Provide the (X, Y) coordinate of the cell's center where the given text is located.  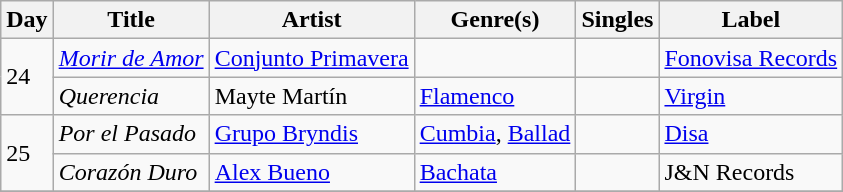
Disa (751, 134)
Virgin (751, 96)
Alex Bueno (312, 172)
Querencia (131, 96)
Morir de Amor (131, 58)
Por el Pasado (131, 134)
Mayte Martín (312, 96)
24 (27, 77)
Label (751, 20)
Bachata (495, 172)
J&N Records (751, 172)
Fonovisa Records (751, 58)
Corazón Duro (131, 172)
Conjunto Primavera (312, 58)
Title (131, 20)
25 (27, 153)
Singles (618, 20)
Artist (312, 20)
Grupo Bryndis (312, 134)
Cumbia, Ballad (495, 134)
Day (27, 20)
Flamenco (495, 96)
Genre(s) (495, 20)
